Extract the (x, y) coordinate from the center of the cell holding the provided text.  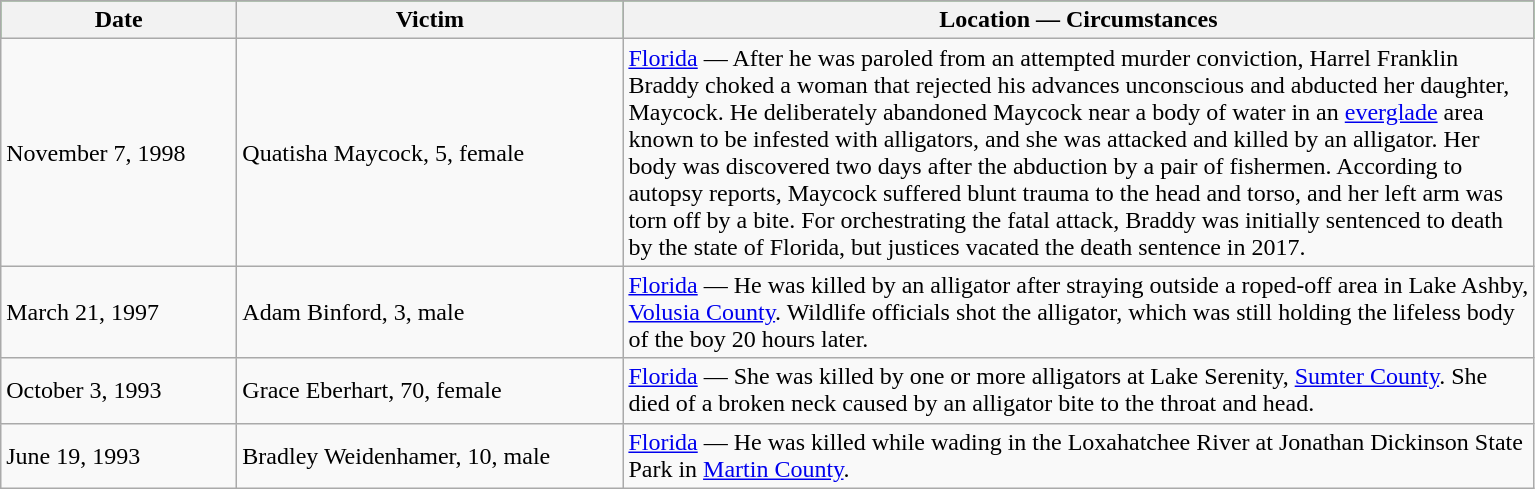
November 7, 1998 (119, 152)
Adam Binford, 3, male (430, 312)
Quatisha Maycock, 5, female (430, 152)
Victim (430, 20)
Date (119, 20)
Bradley Weidenhamer, 10, male (430, 456)
Grace Eberhart, 70, female (430, 390)
October 3, 1993 (119, 390)
March 21, 1997 (119, 312)
Location — Circumstances (1078, 20)
Florida — He was killed while wading in the Loxahatchee River at Jonathan Dickinson State Park in Martin County. (1078, 456)
June 19, 1993 (119, 456)
